Extract the (X, Y) coordinate from the center of the cell holding the provided text.  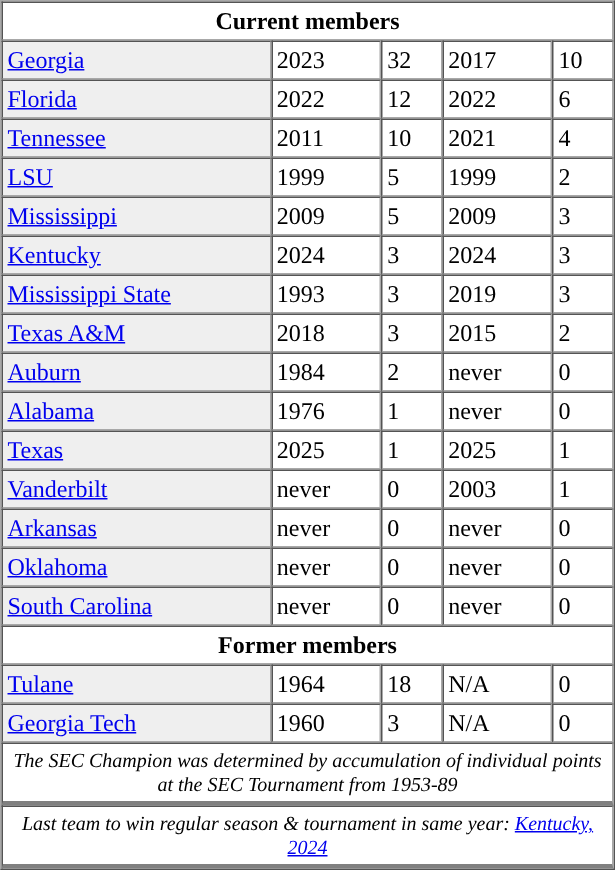
Oklahoma (136, 568)
South Carolina (136, 606)
LSU (136, 178)
Last team to win regular season & tournament in same year: Kentucky, 2024 (308, 838)
2011 (326, 138)
Georgia (136, 60)
2018 (326, 334)
Texas A&M (136, 334)
Arkansas (136, 528)
1984 (326, 372)
Tennessee (136, 138)
Tulane (136, 684)
Mississippi (136, 216)
2003 (497, 490)
1964 (326, 684)
1993 (326, 294)
12 (412, 100)
2023 (326, 60)
2019 (497, 294)
2017 (497, 60)
1960 (326, 724)
Auburn (136, 372)
32 (412, 60)
Texas (136, 450)
1976 (326, 412)
4 (584, 138)
2021 (497, 138)
Alabama (136, 412)
Vanderbilt (136, 490)
Georgia Tech (136, 724)
The SEC Champion was determined by accumulation of individual points at the SEC Tournament from 1953-89 (308, 774)
6 (584, 100)
18 (412, 684)
Mississippi State (136, 294)
Current members (308, 22)
Florida (136, 100)
Kentucky (136, 256)
Former members (308, 646)
2015 (497, 334)
